Return [x, y] of the center of cell containing provided text 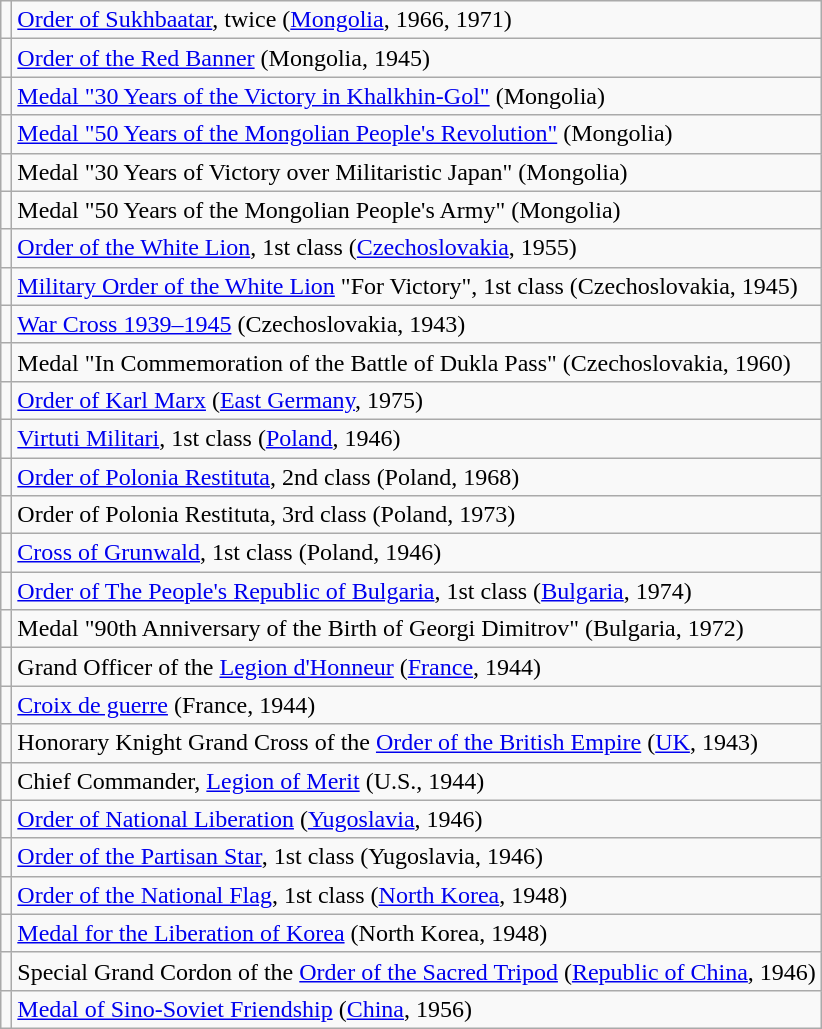
Order of the Partisan Star, 1st class (Yugoslavia, 1946) [417, 857]
War Cross 1939–1945 (Czechoslovakia, 1943) [417, 324]
Virtuti Militari, 1st class (Poland, 1946) [417, 438]
Order of the White Lion, 1st class (Czechoslovakia, 1955) [417, 248]
Order of National Liberation (Yugoslavia, 1946) [417, 819]
Order of Polonia Restituta, 2nd class (Poland, 1968) [417, 477]
Medal "90th Anniversary of the Birth of Georgi Dimitrov" (Bulgaria, 1972) [417, 629]
Order of the National Flag, 1st class (North Korea, 1948) [417, 895]
Medal "In Commemoration of the Battle of Dukla Pass" (Czechoslovakia, 1960) [417, 362]
Order of The People's Republic of Bulgaria, 1st class (Bulgaria, 1974) [417, 591]
Medal "50 Years of the Mongolian People's Army" (Mongolia) [417, 210]
Medal of Sino-Soviet Friendship (China, 1956) [417, 1009]
Order of Karl Marx (East Germany, 1975) [417, 400]
Chief Commander, Legion of Merit (U.S., 1944) [417, 781]
Medal for the Liberation of Korea (North Korea, 1948) [417, 933]
Medal "50 Years of the Mongolian People's Revolution" (Mongolia) [417, 134]
Order of Sukhbaatar, twice (Mongolia, 1966, 1971) [417, 20]
Order of Polonia Restituta, 3rd class (Poland, 1973) [417, 515]
Medal "30 Years of the Victory in Khalkhin-Gol" (Mongolia) [417, 96]
Cross of Grunwald, 1st class (Poland, 1946) [417, 553]
Honorary Knight Grand Cross of the Order of the British Empire (UK, 1943) [417, 743]
Military Order of the White Lion "For Victory", 1st class (Czechoslovakia, 1945) [417, 286]
Croix de guerre (France, 1944) [417, 705]
Grand Officer of the Legion d'Honneur (France, 1944) [417, 667]
Medal "30 Years of Victory over Militaristic Japan" (Mongolia) [417, 172]
Order of the Red Banner (Mongolia, 1945) [417, 58]
Special Grand Cordon of the Order of the Sacred Tripod (Republic of China, 1946) [417, 971]
